Search for the cell housing the specified text and yield its (x, y) center coordinate. 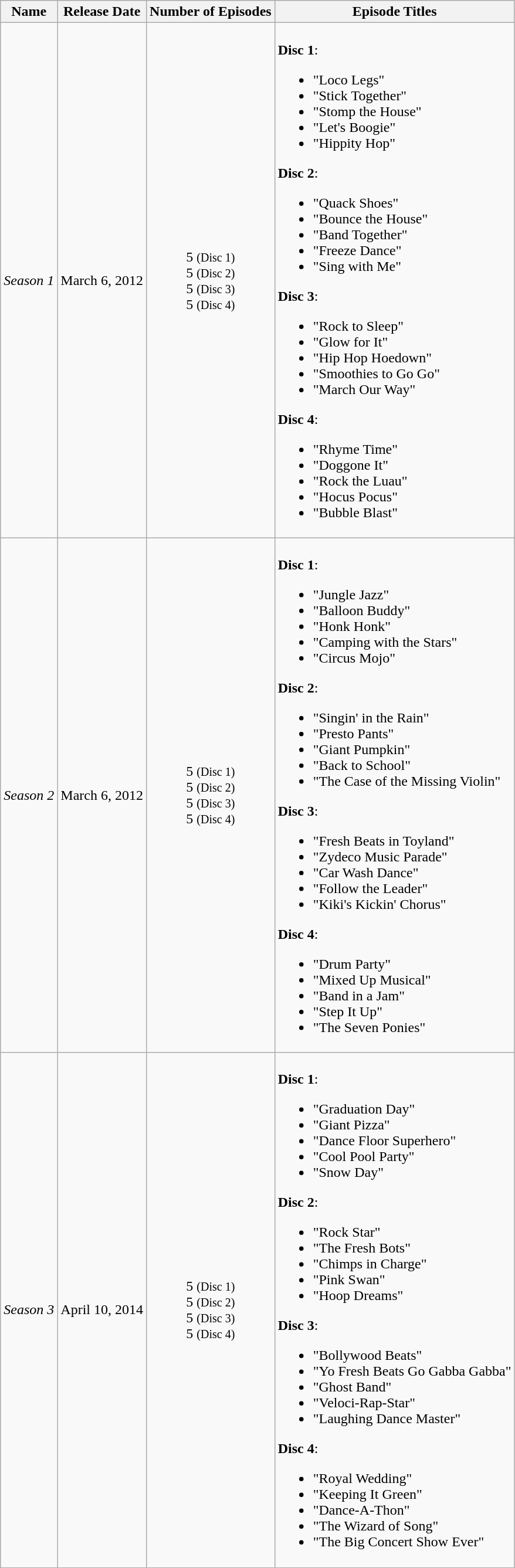
Episode Titles (394, 12)
April 10, 2014 (102, 1310)
Name (29, 12)
Season 2 (29, 795)
5 (Disc 1)5 (Disc 2)5 (Disc 3) 5 (Disc 4) (211, 280)
Season 1 (29, 280)
Release Date (102, 12)
Number of Episodes (211, 12)
Season 3 (29, 1310)
